Extract the [x, y] coordinate from the center of the cell holding the provided text.  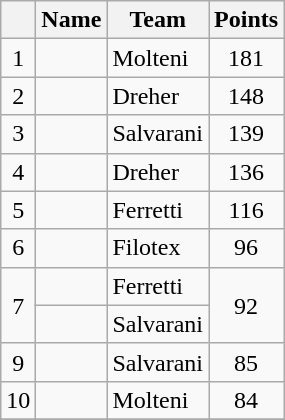
96 [246, 248]
148 [246, 96]
10 [18, 400]
9 [18, 362]
116 [246, 210]
Points [246, 20]
84 [246, 400]
Filotex [158, 248]
3 [18, 134]
1 [18, 58]
136 [246, 172]
2 [18, 96]
6 [18, 248]
7 [18, 305]
85 [246, 362]
181 [246, 58]
5 [18, 210]
Team [158, 20]
139 [246, 134]
4 [18, 172]
Name [72, 20]
92 [246, 305]
